Extract the [X, Y] coordinate from the center of the cell holding the provided text.  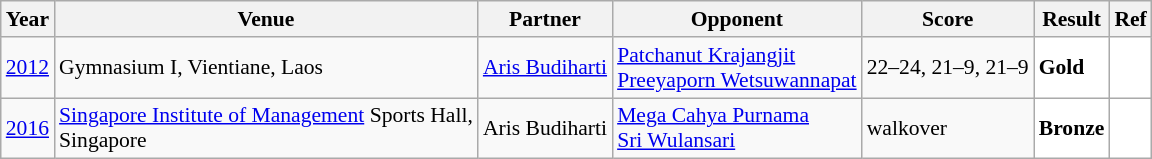
Singapore Institute of Management Sports Hall, Singapore [266, 128]
Venue [266, 19]
Gymnasium I, Vientiane, Laos [266, 68]
Partner [545, 19]
2016 [28, 128]
Opponent [737, 19]
Mega Cahya Purnama Sri Wulansari [737, 128]
Score [948, 19]
Result [1072, 19]
2012 [28, 68]
Patchanut Krajangjit Preeyaporn Wetsuwannapat [737, 68]
Ref [1130, 19]
22–24, 21–9, 21–9 [948, 68]
walkover [948, 128]
Gold [1072, 68]
Year [28, 19]
Bronze [1072, 128]
